From the cell containing the given text, extract its center point as (x, y) coordinate. 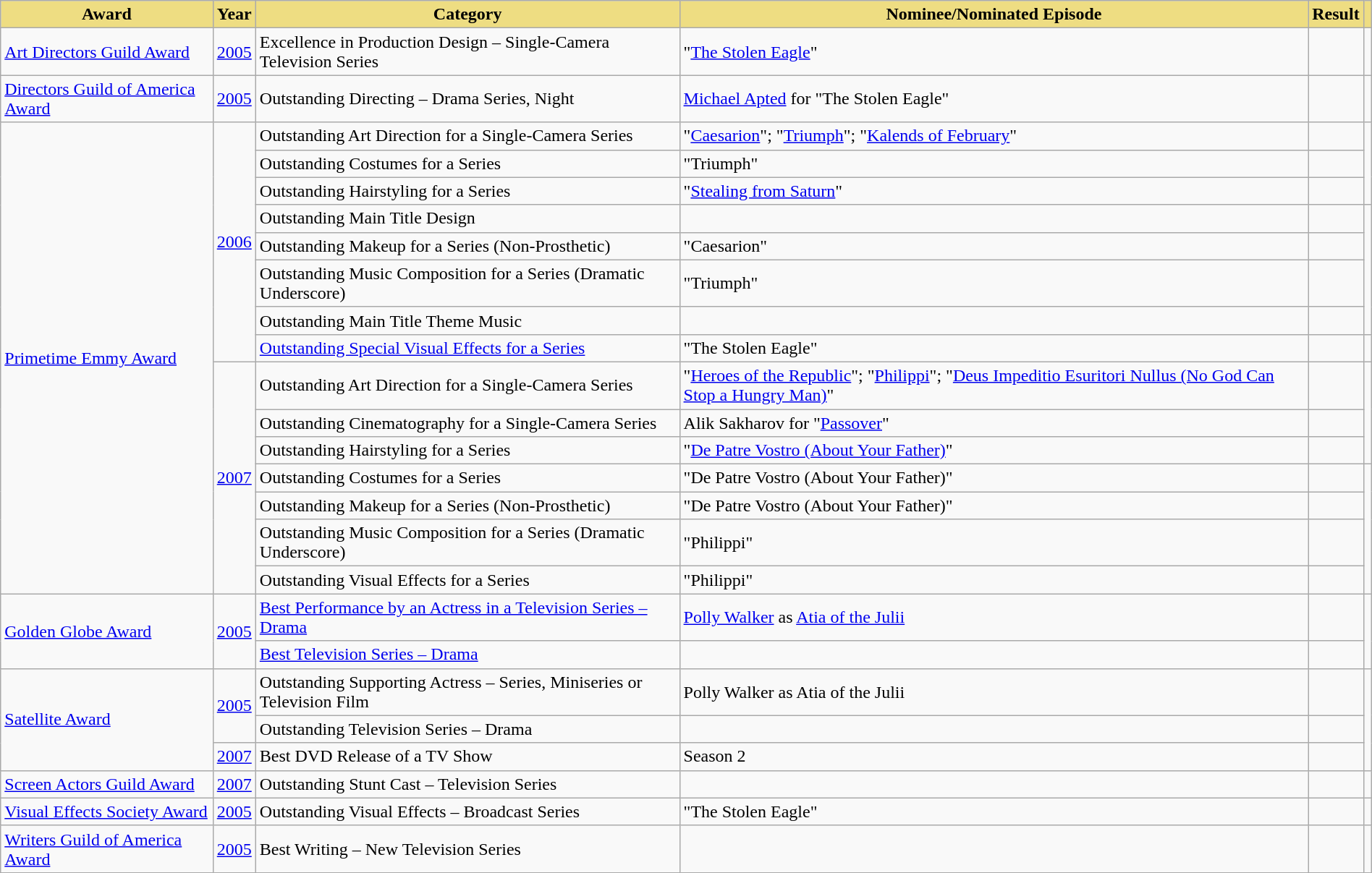
Best Writing – New Television Series (467, 849)
Outstanding Main Title Design (467, 218)
Outstanding Supporting Actress – Series, Miniseries or Television Film (467, 691)
Alik Sakharov for "Passover" (994, 423)
Outstanding Visual Effects – Broadcast Series (467, 812)
Primetime Emmy Award (107, 358)
Screen Actors Guild Award (107, 784)
Golden Globe Award (107, 631)
Art Directors Guild Award (107, 52)
Outstanding Cinematography for a Single-Camera Series (467, 423)
Season 2 (994, 757)
2006 (234, 242)
Best DVD Release of a TV Show (467, 757)
Outstanding Directing – Drama Series, Night (467, 98)
Outstanding Main Title Theme Music (467, 320)
Writers Guild of America Award (107, 849)
Satellite Award (107, 719)
Best Performance by an Actress in a Television Series – Drama (467, 618)
"Caesarion"; "Triumph"; "Kalends of February" (994, 136)
Outstanding Television Series – Drama (467, 729)
Directors Guild of America Award (107, 98)
Category (467, 14)
Visual Effects Society Award (107, 812)
Award (107, 14)
Outstanding Special Visual Effects for a Series (467, 348)
Result (1336, 14)
"Caesarion" (994, 246)
Best Television Series – Drama (467, 655)
Nominee/Nominated Episode (994, 14)
Outstanding Stunt Cast – Television Series (467, 784)
Michael Apted for "The Stolen Eagle" (994, 98)
Excellence in Production Design – Single-Camera Television Series (467, 52)
Year (234, 14)
"Heroes of the Republic"; "Philippi"; "Deus Impeditio Esuritori Nullus (No God Can Stop a Hungry Man)" (994, 385)
"Stealing from Saturn" (994, 191)
Outstanding Visual Effects for a Series (467, 580)
